Output the [X, Y] coordinate of the center of the cell containing the given text.  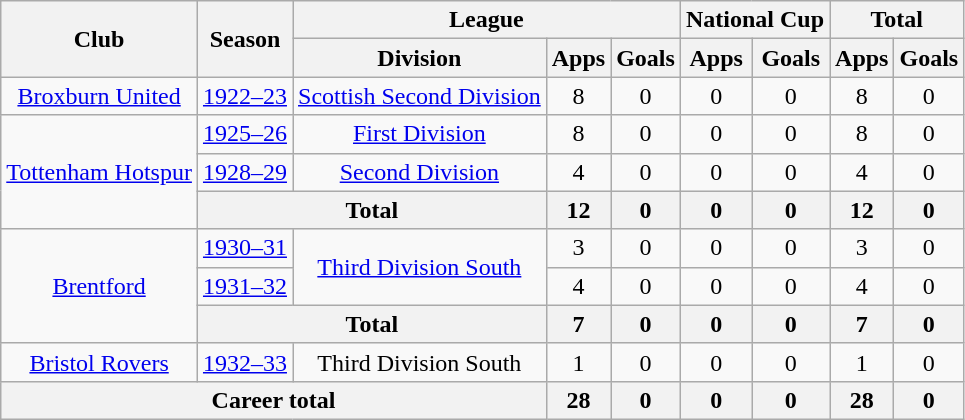
Tottenham Hotspur [100, 172]
1922–23 [244, 96]
League [486, 20]
Broxburn United [100, 96]
Club [100, 39]
Second Division [419, 172]
Season [244, 39]
1928–29 [244, 172]
1930–31 [244, 248]
National Cup [754, 20]
Bristol Rovers [100, 362]
Career total [274, 400]
Division [419, 58]
1931–32 [244, 286]
1932–33 [244, 362]
1925–26 [244, 134]
First Division [419, 134]
Brentford [100, 286]
Scottish Second Division [419, 96]
